Provide the (x, y) coordinate of the cell's center where the given text is located.  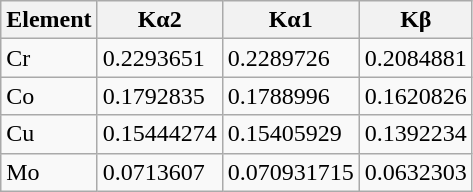
0.1788996 (290, 96)
Mo (49, 172)
0.2289726 (290, 58)
0.2084881 (416, 58)
0.1792835 (160, 96)
0.070931715 (290, 172)
0.15444274 (160, 134)
Cr (49, 58)
0.15405929 (290, 134)
Kβ (416, 20)
0.1620826 (416, 96)
Co (49, 96)
0.0632303 (416, 172)
0.0713607 (160, 172)
Kα2 (160, 20)
0.1392234 (416, 134)
Cu (49, 134)
0.2293651 (160, 58)
Element (49, 20)
Kα1 (290, 20)
